Determine the (X, Y) coordinate at the center of the cell enclosing the given text.  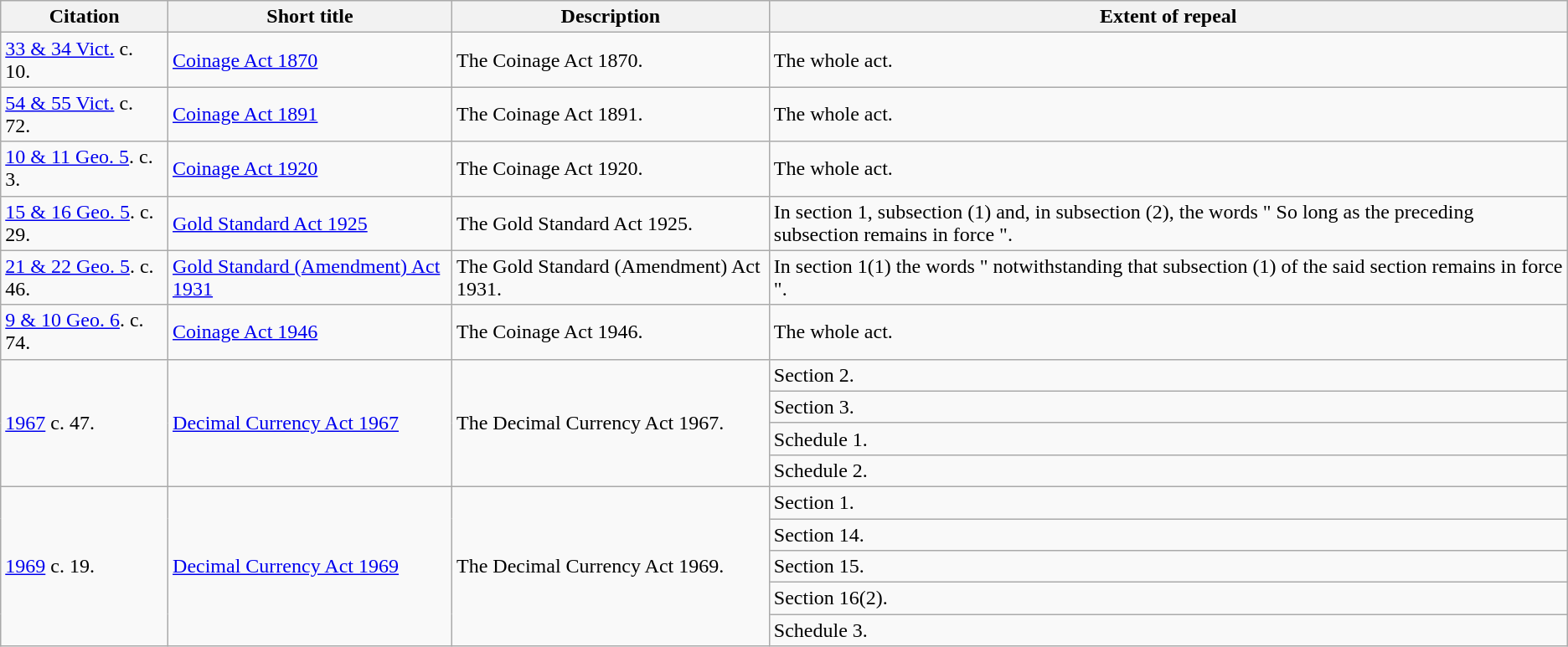
54 & 55 Vict. c. 72. (85, 114)
10 & 11 Geo. 5. c. 3. (85, 169)
Section 15. (1168, 567)
Coinage Act 1891 (310, 114)
1969 c. 19. (85, 566)
In section 1(1) the words " notwithstanding that subsection (1) of the said section remains in force ". (1168, 278)
In section 1, subsection (1) and, in subsection (2), the words " So long as the preceding subsection remains in force ". (1168, 223)
Schedule 3. (1168, 630)
21 & 22 Geo. 5. c. 46. (85, 278)
Gold Standard Act 1925 (310, 223)
Schedule 1. (1168, 439)
15 & 16 Geo. 5. c. 29. (85, 223)
Section 16(2). (1168, 598)
Section 3. (1168, 407)
Coinage Act 1946 (310, 331)
The Gold Standard (Amendment) Act 1931. (610, 278)
Section 2. (1168, 375)
Short title (310, 17)
1967 c. 47. (85, 423)
The Coinage Act 1920. (610, 169)
Decimal Currency Act 1969 (310, 566)
Coinage Act 1920 (310, 169)
Citation (85, 17)
Gold Standard (Amendment) Act 1931 (310, 278)
The Decimal Currency Act 1969. (610, 566)
Schedule 2. (1168, 470)
Section 1. (1168, 502)
Coinage Act 1870 (310, 60)
The Gold Standard Act 1925. (610, 223)
Description (610, 17)
Extent of repeal (1168, 17)
The Coinage Act 1870. (610, 60)
33 & 34 Vict. c. 10. (85, 60)
9 & 10 Geo. 6. c. 74. (85, 331)
Section 14. (1168, 535)
Decimal Currency Act 1967 (310, 423)
The Decimal Currency Act 1967. (610, 423)
The Coinage Act 1946. (610, 331)
The Coinage Act 1891. (610, 114)
